Scan for the cell matching the given text and deliver its [X, Y] coordinate at center. 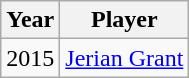
Jerian Grant [124, 58]
Player [124, 20]
Year [30, 20]
2015 [30, 58]
